Extract the [X, Y] coordinate from the center of the cell holding the provided text.  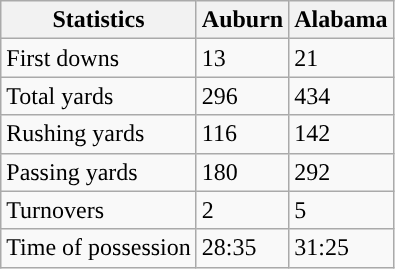
180 [242, 172]
116 [242, 134]
Time of possession [99, 248]
Passing yards [99, 172]
Total yards [99, 96]
434 [341, 96]
31:25 [341, 248]
Alabama [341, 20]
Auburn [242, 20]
First downs [99, 58]
13 [242, 58]
21 [341, 58]
5 [341, 210]
2 [242, 210]
296 [242, 96]
142 [341, 134]
Statistics [99, 20]
Rushing yards [99, 134]
28:35 [242, 248]
292 [341, 172]
Turnovers [99, 210]
